Locate the cell with the specified text and output its (X, Y) center coordinate. 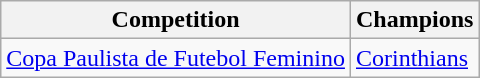
Corinthians (414, 58)
Copa Paulista de Futebol Feminino (176, 58)
Competition (176, 20)
Champions (414, 20)
